Provide the [x, y] coordinate of the cell's center where the given text is located.  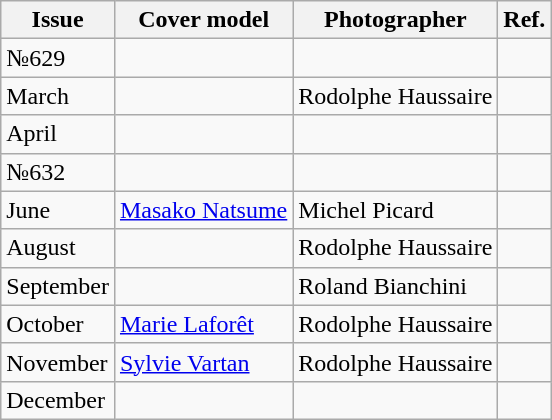
№632 [58, 172]
Cover model [203, 20]
Roland Bianchini [396, 286]
September [58, 286]
Marie Laforêt [203, 324]
Ref. [524, 20]
November [58, 362]
March [58, 96]
Michel Picard [396, 210]
Sylvie Vartan [203, 362]
Issue [58, 20]
April [58, 134]
October [58, 324]
Masako Natsume [203, 210]
June [58, 210]
August [58, 248]
№629 [58, 58]
Photographer [396, 20]
December [58, 400]
